Locate the cell with the specified text and output its (x, y) center coordinate. 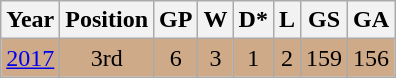
3rd (107, 58)
GS (324, 20)
Position (107, 20)
GP (176, 20)
3 (216, 58)
GA (372, 20)
D* (253, 20)
W (216, 20)
L (286, 20)
Year (30, 20)
159 (324, 58)
6 (176, 58)
1 (253, 58)
2 (286, 58)
156 (372, 58)
2017 (30, 58)
